Provide the [x, y] coordinate of the cell's center where the given text is located.  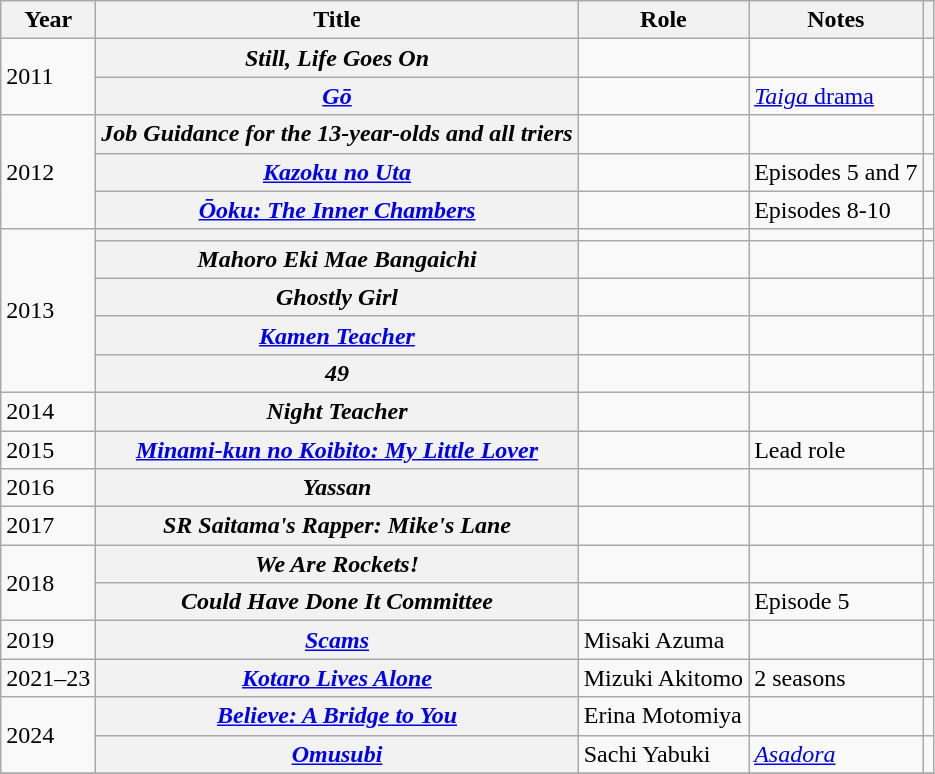
2018 [48, 583]
Scams [337, 640]
Still, Life Goes On [337, 58]
2021–23 [48, 678]
Misaki Azuma [663, 640]
Ghostly Girl [337, 297]
Notes [836, 20]
Ōoku: The Inner Chambers [337, 210]
Night Teacher [337, 411]
Kazoku no Uta [337, 172]
Kotaro Lives Alone [337, 678]
2012 [48, 172]
2024 [48, 735]
Job Guidance for the 13-year-olds and all triers [337, 134]
Mizuki Akitomo [663, 678]
Believe: A Bridge to You [337, 716]
Episodes 5 and 7 [836, 172]
Asadora [836, 754]
Episodes 8-10 [836, 210]
49 [337, 373]
Title [337, 20]
Role [663, 20]
2014 [48, 411]
Erina Motomiya [663, 716]
Year [48, 20]
Taiga drama [836, 96]
Lead role [836, 449]
Episode 5 [836, 602]
Yassan [337, 488]
Kamen Teacher [337, 335]
2013 [48, 310]
2016 [48, 488]
Mahoro Eki Mae Bangaichi [337, 259]
SR Saitama's Rapper: Mike's Lane [337, 526]
2019 [48, 640]
2017 [48, 526]
Omusubi [337, 754]
Sachi Yabuki [663, 754]
2 seasons [836, 678]
Minami-kun no Koibito: My Little Lover [337, 449]
Could Have Done It Committee [337, 602]
2015 [48, 449]
Gō [337, 96]
We Are Rockets! [337, 564]
2011 [48, 77]
